Detect which cell encompasses the target text, then output its [X, Y] center coordinate. 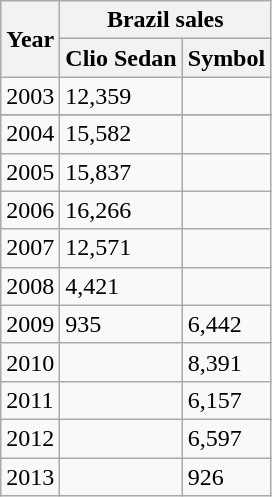
Symbol [226, 58]
16,266 [121, 210]
Year [30, 39]
2011 [30, 400]
8,391 [226, 362]
15,837 [121, 172]
6,597 [226, 438]
2012 [30, 438]
Brazil sales [166, 20]
4,421 [121, 286]
6,442 [226, 324]
Clio Sedan [121, 58]
2010 [30, 362]
2006 [30, 210]
2008 [30, 286]
12,571 [121, 248]
6,157 [226, 400]
926 [226, 477]
2007 [30, 248]
2013 [30, 477]
2009 [30, 324]
2004 [30, 134]
12,359 [121, 96]
935 [121, 324]
2005 [30, 172]
2003 [30, 96]
15,582 [121, 134]
